Pinpoint the cell where the given text exists, returning its [x, y] midpoint coordinate. 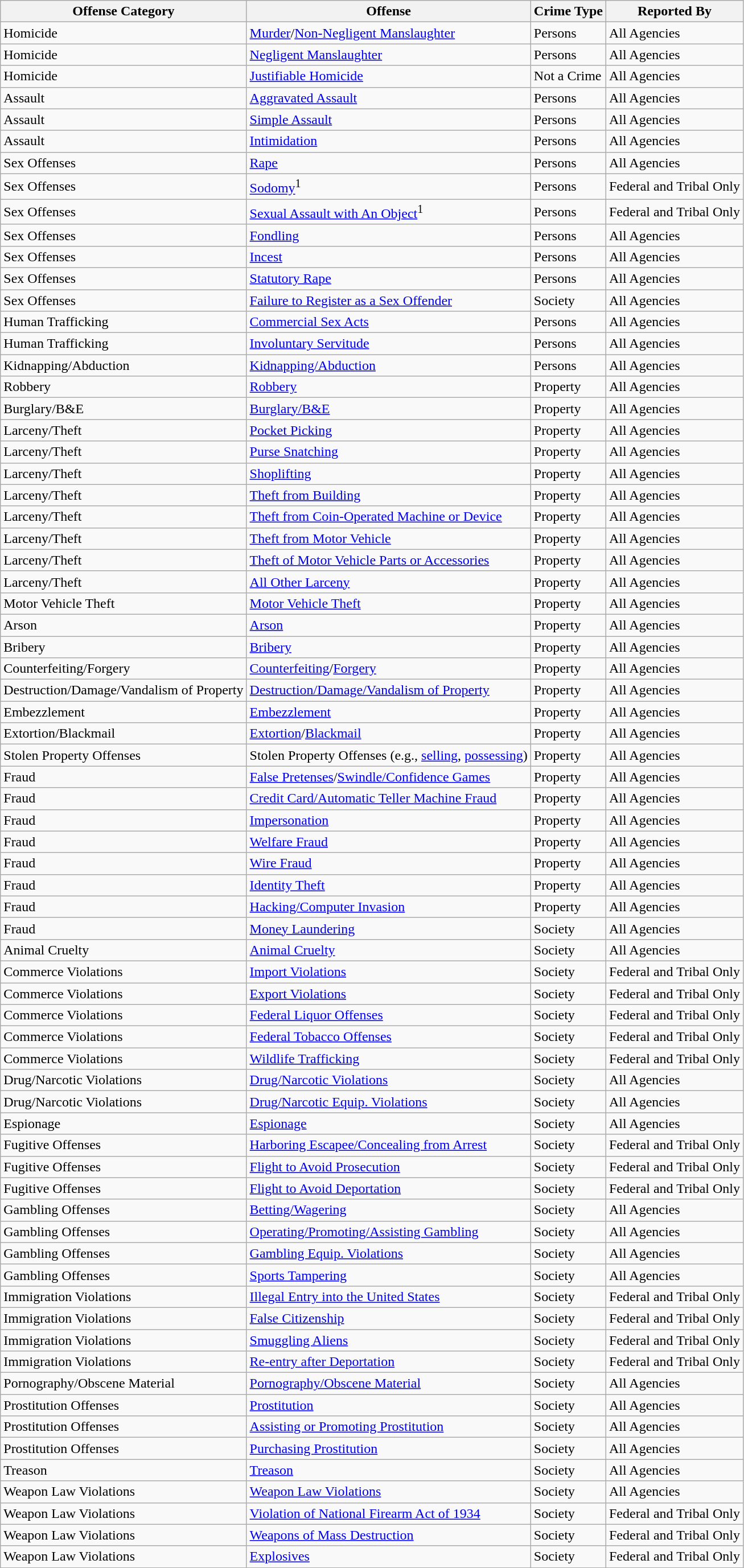
Federal Liquor Offenses [388, 1015]
Justifiable Homicide [388, 76]
Hacking/Computer Invasion [388, 907]
Simple Assault [388, 120]
Export Violations [388, 994]
Crime Type [568, 11]
Sodomy1 [388, 187]
Violation of National Firearm Act of 1934 [388, 1513]
Statutory Rape [388, 278]
Negligent Manslaughter [388, 55]
Federal Tobacco Offenses [388, 1037]
Theft from Building [388, 495]
False Citizenship [388, 1318]
Harboring Escapee/Concealing from Arrest [388, 1145]
Fondling [388, 235]
All Other Larceny [388, 582]
Flight to Avoid Deportation [388, 1188]
Purse Snatching [388, 452]
Explosives [388, 1557]
Stolen Property Offenses (e.g., selling, possessing) [388, 755]
Rape [388, 163]
Commercial Sex Acts [388, 322]
Import Violations [388, 972]
Theft from Motor Vehicle [388, 538]
Offense [388, 11]
Failure to Register as a Sex Offender [388, 301]
Identity Theft [388, 885]
Credit Card/Automatic Teller Machine Fraud [388, 799]
Shoplifting [388, 474]
Illegal Entry into the United States [388, 1297]
Welfare Fraud [388, 842]
Flight to Avoid Prosecution [388, 1167]
Betting/Wagering [388, 1210]
Not a Crime [568, 76]
Reported By [674, 11]
Sexual Assault with An Object1 [388, 212]
Intimidation [388, 141]
Involuntary Servitude [388, 344]
Theft of Motor Vehicle Parts or Accessories [388, 560]
Sports Tampering [388, 1275]
Purchasing Prostitution [388, 1448]
Re-entry after Deportation [388, 1362]
Wildlife Trafficking [388, 1059]
Gambling Equip. Violations [388, 1253]
Operating/Promoting/Assisting Gambling [388, 1232]
Stolen Property Offenses [124, 755]
False Pretenses/Swindle/Confidence Games [388, 777]
Money Laundering [388, 928]
Smuggling Aliens [388, 1340]
Incest [388, 257]
Pocket Picking [388, 430]
Prostitution [388, 1405]
Theft from Coin-Operated Machine or Device [388, 517]
Impersonation [388, 820]
Weapons of Mass Destruction [388, 1535]
Assisting or Promoting Prostitution [388, 1427]
Aggravated Assault [388, 98]
Offense Category [124, 11]
Drug/Narcotic Equip. Violations [388, 1102]
Murder/Non-Negligent Manslaughter [388, 33]
Wire Fraud [388, 863]
